Determine the [X, Y] coordinate at the center of the cell enclosing the given text.  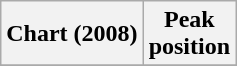
Peak position [189, 34]
Chart (2008) [72, 34]
